Pinpoint the cell where the given text exists, returning its [x, y] midpoint coordinate. 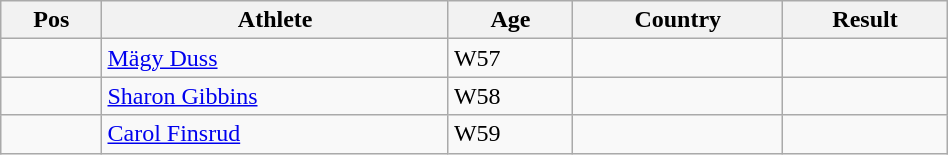
W57 [510, 58]
Pos [52, 20]
Carol Finsrud [275, 134]
W58 [510, 96]
Athlete [275, 20]
W59 [510, 134]
Mägy Duss [275, 58]
Country [678, 20]
Result [865, 20]
Sharon Gibbins [275, 96]
Age [510, 20]
